Find where the given text appears and provide that cell's center as [x, y] coordinate. 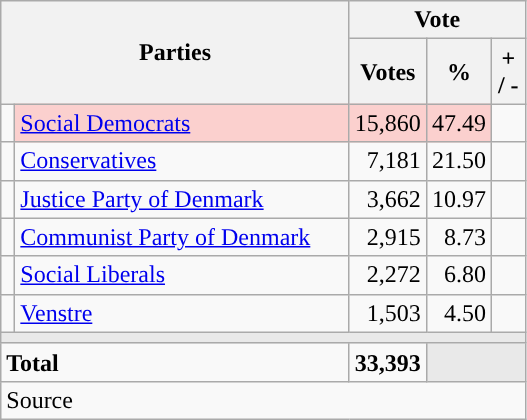
Votes [388, 72]
47.49 [458, 123]
4.50 [458, 313]
10.97 [458, 199]
Total [176, 362]
3,662 [388, 199]
8.73 [458, 237]
Communist Party of Denmark [182, 237]
15,860 [388, 123]
21.50 [458, 161]
% [458, 72]
Source [263, 400]
Vote [437, 20]
Justice Party of Denmark [182, 199]
Conservatives [182, 161]
Venstre [182, 313]
6.80 [458, 275]
Social Liberals [182, 275]
33,393 [388, 362]
Parties [176, 52]
2,272 [388, 275]
1,503 [388, 313]
2,915 [388, 237]
7,181 [388, 161]
Social Democrats [182, 123]
+ / - [508, 72]
